From the cell containing the given text, extract its center point as (x, y) coordinate. 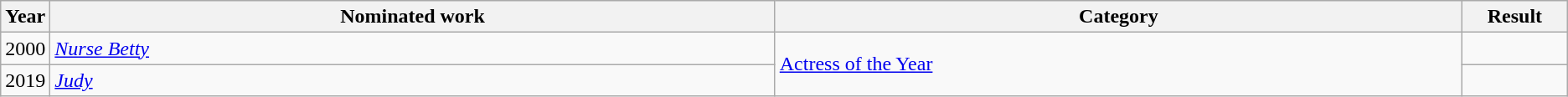
Result (1515, 17)
Year (25, 17)
2000 (25, 48)
Actress of the Year (1118, 64)
Nurse Betty (412, 48)
Judy (412, 80)
2019 (25, 80)
Category (1118, 17)
Nominated work (412, 17)
